Return the (X, Y) coordinate for the center point of the cell that contains the specified text.  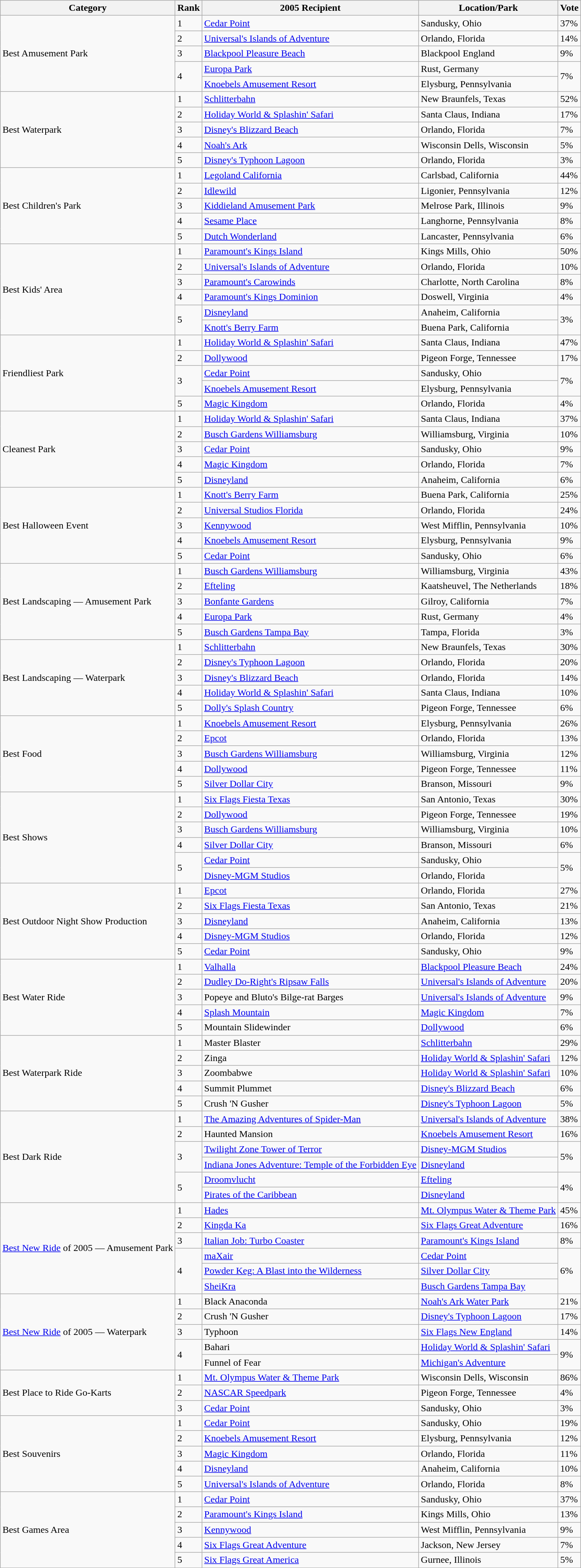
Powder Keg: A Blast into the Wilderness (311, 1271)
Sesame Place (311, 221)
Noah's Ark (311, 145)
Idlewild (311, 191)
Six Flags New England (488, 1332)
Noah's Ark Water Park (488, 1301)
Indiana Jones Adventure: Temple of the Forbidden Eye (311, 1165)
Best Place to Ride Go-Karts (88, 1392)
Doswell, Virginia (488, 297)
Location/Park (488, 8)
Valhalla (311, 967)
Best Souvenirs (88, 1454)
maXair (311, 1256)
45% (569, 1210)
47% (569, 343)
Black Anaconda (311, 1301)
Tampa, Florida (488, 632)
Master Blaster (311, 1043)
43% (569, 571)
Haunted Mansion (311, 1134)
Best Waterpark (88, 130)
Best New Ride of 2005 — Waterpark (88, 1332)
Typhoon (311, 1332)
Splash Mountain (311, 1012)
Legoland California (311, 175)
Best Kids' Area (88, 289)
Langhorne, Pennsylvania (488, 221)
Zoombabwe (311, 1073)
Best Children's Park (88, 205)
Category (88, 8)
Best Food (88, 754)
Gurnee, Illinois (488, 1560)
Best Waterpark Ride (88, 1073)
Mountain Slidewinder (311, 1027)
Vote (569, 8)
86% (569, 1377)
Bonfante Gardens (311, 601)
Paramount's Kings Dominion (311, 297)
Kaatsheuvel, The Netherlands (488, 586)
SheiKra (311, 1286)
Dolly's Splash Country (311, 708)
38% (569, 1119)
Pirates of the Caribbean (311, 1195)
50% (569, 251)
Best Landscaping — Amusement Park (88, 601)
Cleanest Park (88, 449)
Bahari (311, 1347)
Six Flags Great America (311, 1560)
Italian Job: Turbo Coaster (311, 1241)
Best Shows (88, 837)
Twilight Zone Tower of Terror (311, 1149)
Dutch Wonderland (311, 236)
25% (569, 495)
Best Halloween Event (88, 525)
Blackpool England (488, 54)
Jackson, New Jersey (488, 1545)
Best Landscaping — Waterpark (88, 677)
Funnel of Fear (311, 1362)
Best Dark Ride (88, 1157)
Best Outdoor Night Show Production (88, 921)
Gilroy, California (488, 601)
2005 Recipient (311, 8)
44% (569, 175)
Lancaster, Pennsylvania (488, 236)
Best New Ride of 2005 — Amusement Park (88, 1248)
Ligonier, Pennsylvania (488, 191)
Best Games Area (88, 1530)
NASCAR Speedpark (311, 1392)
Kingda Ka (311, 1225)
27% (569, 890)
Rank (189, 8)
Zinga (311, 1058)
The Amazing Adventures of Spider-Man (311, 1119)
Charlotte, North Carolina (488, 282)
Michigan's Adventure (488, 1362)
18% (569, 586)
Best Amusement Park (88, 54)
Universal Studios Florida (311, 510)
26% (569, 723)
Hades (311, 1210)
Popeye and Bluto's Bilge-rat Barges (311, 997)
Kiddieland Amusement Park (311, 206)
Friendliest Park (88, 373)
Dudley Do-Right's Ripsaw Falls (311, 982)
52% (569, 99)
Paramount's Carowinds (311, 282)
Best Water Ride (88, 997)
Melrose Park, Illinois (488, 206)
Carlsbad, California (488, 175)
29% (569, 1043)
Droomvlucht (311, 1180)
Summit Plummet (311, 1088)
